Find where the given text appears and provide that cell's center as [x, y] coordinate. 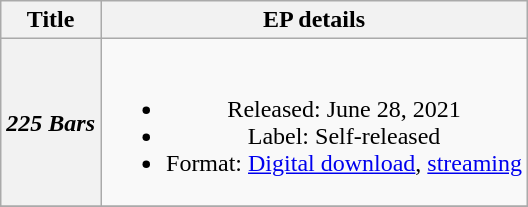
EP details [314, 20]
Released: June 28, 2021Label: Self-releasedFormat: Digital download, streaming [314, 122]
Title [51, 20]
225 Bars [51, 122]
